Return (X, Y) of the center of cell containing provided text 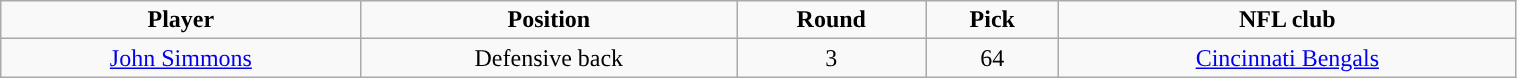
Position (549, 20)
Round (832, 20)
Cincinnati Bengals (1288, 58)
3 (832, 58)
Defensive back (549, 58)
Pick (992, 20)
Player (181, 20)
64 (992, 58)
NFL club (1288, 20)
John Simmons (181, 58)
